Capture the cell that displays the provided text and extract its [X, Y] central coordinate. 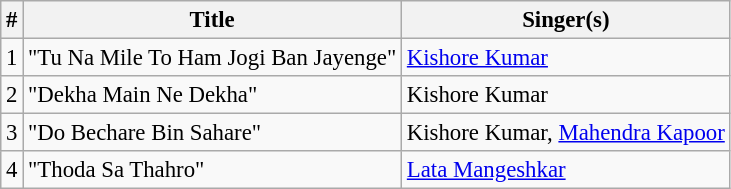
"Thoda Sa Thahro" [212, 170]
"Dekha Main Ne Dekha" [212, 95]
# [12, 20]
Singer(s) [566, 20]
4 [12, 170]
1 [12, 58]
Title [212, 20]
Kishore Kumar, Mahendra Kapoor [566, 133]
"Tu Na Mile To Ham Jogi Ban Jayenge" [212, 58]
Lata Mangeshkar [566, 170]
3 [12, 133]
2 [12, 95]
"Do Bechare Bin Sahare" [212, 133]
